Detect which cell encompasses the target text, then output its [X, Y] center coordinate. 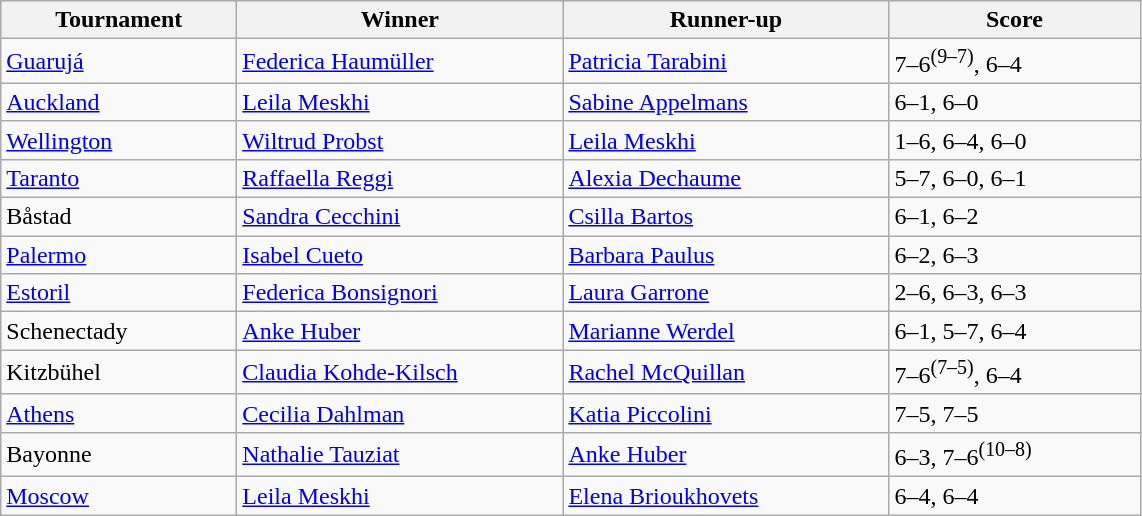
Auckland [119, 102]
Alexia Dechaume [726, 178]
Federica Bonsignori [400, 293]
1–6, 6–4, 6–0 [1014, 140]
Barbara Paulus [726, 255]
Score [1014, 20]
Sandra Cecchini [400, 217]
Wellington [119, 140]
Kitzbühel [119, 372]
6–1, 5–7, 6–4 [1014, 331]
Cecilia Dahlman [400, 413]
6–3, 7–6(10–8) [1014, 454]
7–5, 7–5 [1014, 413]
Wiltrud Probst [400, 140]
5–7, 6–0, 6–1 [1014, 178]
6–1, 6–0 [1014, 102]
2–6, 6–3, 6–3 [1014, 293]
6–1, 6–2 [1014, 217]
Estoril [119, 293]
Federica Haumüller [400, 62]
Athens [119, 413]
Marianne Werdel [726, 331]
Palermo [119, 255]
Patricia Tarabini [726, 62]
Sabine Appelmans [726, 102]
Raffaella Reggi [400, 178]
6–2, 6–3 [1014, 255]
Elena Brioukhovets [726, 496]
Csilla Bartos [726, 217]
Moscow [119, 496]
Runner-up [726, 20]
7–6(7–5), 6–4 [1014, 372]
Taranto [119, 178]
Rachel McQuillan [726, 372]
Tournament [119, 20]
Katia Piccolini [726, 413]
Schenectady [119, 331]
Bayonne [119, 454]
Laura Garrone [726, 293]
6–4, 6–4 [1014, 496]
Guarujá [119, 62]
Claudia Kohde-Kilsch [400, 372]
7–6(9–7), 6–4 [1014, 62]
Isabel Cueto [400, 255]
Nathalie Tauziat [400, 454]
Båstad [119, 217]
Winner [400, 20]
